Pinpoint the cell where the given text exists, returning its (X, Y) midpoint coordinate. 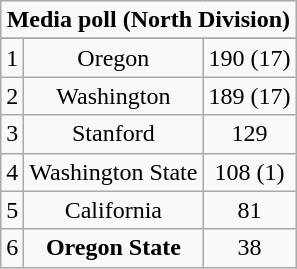
4 (12, 172)
1 (12, 58)
Media poll (North Division) (148, 20)
6 (12, 248)
108 (1) (250, 172)
129 (250, 134)
2 (12, 96)
81 (250, 210)
Washington State (114, 172)
3 (12, 134)
Oregon (114, 58)
38 (250, 248)
189 (17) (250, 96)
190 (17) (250, 58)
Washington (114, 96)
Oregon State (114, 248)
California (114, 210)
5 (12, 210)
Stanford (114, 134)
